Return [x, y] of the center of cell containing provided text 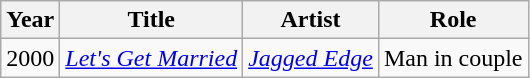
Man in couple [453, 58]
Role [453, 20]
Title [152, 20]
2000 [30, 58]
Year [30, 20]
Jagged Edge [311, 58]
Let's Get Married [152, 58]
Artist [311, 20]
